Provide the [x, y] coordinate of the cell's center where the given text is located.  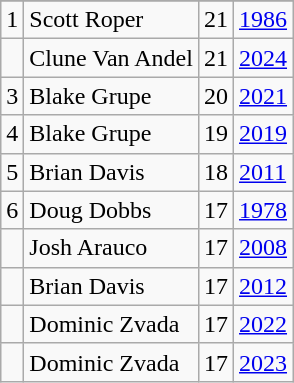
1 [12, 20]
Doug Dobbs [112, 210]
5 [12, 172]
1986 [262, 20]
2023 [262, 362]
Scott Roper [112, 20]
2022 [262, 324]
Clune Van Andel [112, 58]
19 [216, 134]
4 [12, 134]
6 [12, 210]
Josh Arauco [112, 248]
2024 [262, 58]
18 [216, 172]
2012 [262, 286]
1978 [262, 210]
2019 [262, 134]
2008 [262, 248]
20 [216, 96]
2021 [262, 96]
2011 [262, 172]
3 [12, 96]
